Identify which cell holds the provided text, then report its [x, y] central coordinate. 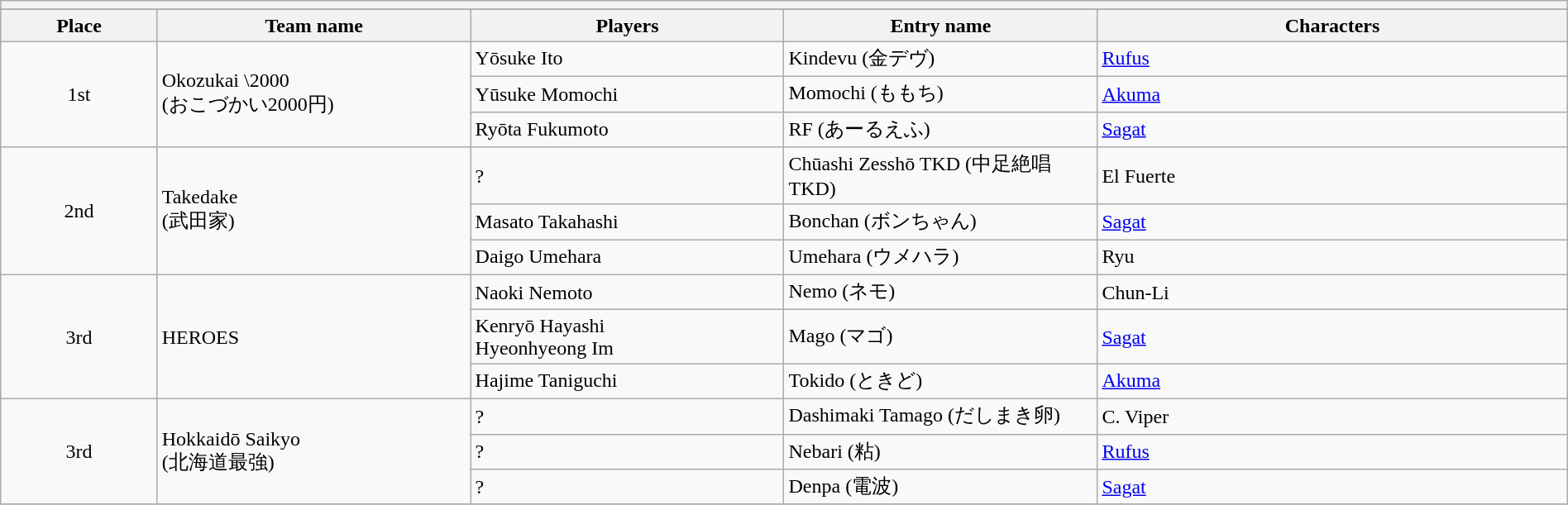
Players [627, 26]
Naoki Nemoto [627, 293]
C. Viper [1332, 417]
Hajime Taniguchi [627, 382]
Dashimaki Tamago (だしまき卵) [941, 417]
RF (あーるえふ) [941, 129]
Characters [1332, 26]
Nemo (ネモ) [941, 293]
Denpa (電波) [941, 488]
Place [79, 26]
Nebari (粘) [941, 451]
El Fuerte [1332, 176]
Daigo Umehara [627, 258]
Umehara (ウメハラ) [941, 258]
Takedake(武田家) [314, 212]
Kindevu (金デヴ) [941, 60]
Bonchan (ボンちゃん) [941, 222]
Entry name [941, 26]
Ryu [1332, 258]
Ryōta Fukumoto [627, 129]
Chūashi Zesshō TKD (中足絶唱TKD) [941, 176]
Chun-Li [1332, 293]
Mago (マゴ) [941, 337]
HEROES [314, 336]
Yūsuke Momochi [627, 94]
Yōsuke Ito [627, 60]
Kenryō HayashiHyeonhyeong Im [627, 337]
Hokkaidō Saikyo(北海道最強) [314, 451]
Okozukai \2000(おこづかい2000円) [314, 94]
Tokido (ときど) [941, 382]
Momochi (ももち) [941, 94]
Masato Takahashi [627, 222]
Team name [314, 26]
1st [79, 94]
2nd [79, 212]
